Locate the cell with the specified text and output its [X, Y] center coordinate. 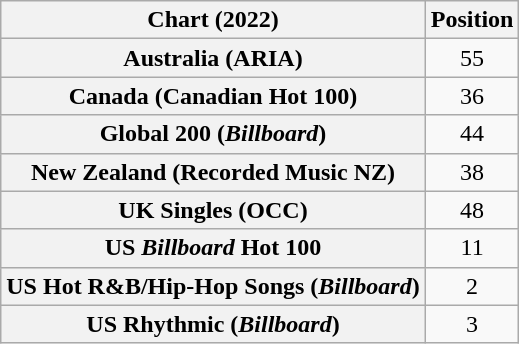
US Rhythmic (Billboard) [213, 324]
55 [472, 58]
38 [472, 172]
Position [472, 20]
48 [472, 210]
3 [472, 324]
Global 200 (Billboard) [213, 134]
36 [472, 96]
UK Singles (OCC) [213, 210]
Australia (ARIA) [213, 58]
US Hot R&B/Hip-Hop Songs (Billboard) [213, 286]
44 [472, 134]
Canada (Canadian Hot 100) [213, 96]
New Zealand (Recorded Music NZ) [213, 172]
11 [472, 248]
2 [472, 286]
Chart (2022) [213, 20]
US Billboard Hot 100 [213, 248]
